Determine the (x, y) coordinate at the center of the cell enclosing the given text.  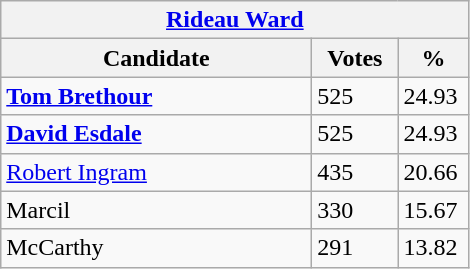
Candidate (156, 58)
15.67 (434, 210)
330 (355, 210)
Votes (355, 58)
Tom Brethour (156, 96)
Robert Ingram (156, 172)
McCarthy (156, 248)
291 (355, 248)
% (434, 58)
Marcil (156, 210)
Rideau Ward (235, 20)
20.66 (434, 172)
David Esdale (156, 134)
13.82 (434, 248)
435 (355, 172)
